Extract the (X, Y) coordinate from the center of the cell holding the provided text.  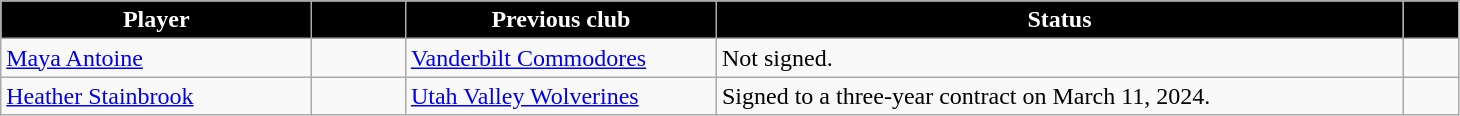
Player (156, 20)
Vanderbilt Commodores (560, 58)
Utah Valley Wolverines (560, 96)
Signed to a three-year contract on March 11, 2024. (1059, 96)
Heather Stainbrook (156, 96)
Previous club (560, 20)
Not signed. (1059, 58)
Maya Antoine (156, 58)
Status (1059, 20)
